Provide the (x, y) coordinate of the cell's center where the given text is located.  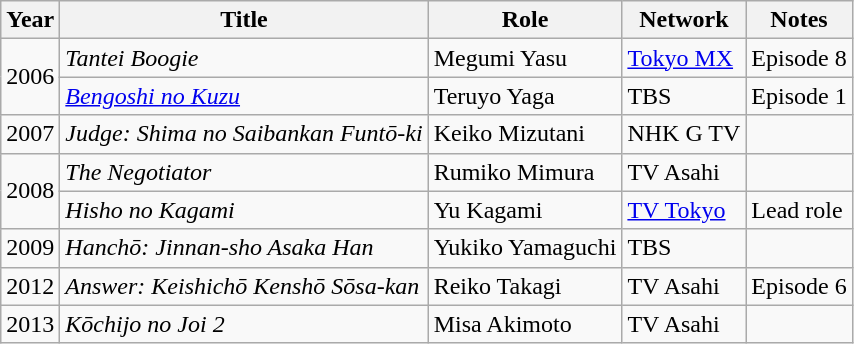
Notes (799, 20)
Episode 1 (799, 96)
Teruyo Yaga (525, 96)
Bengoshi no Kuzu (244, 96)
NHK G TV (684, 134)
TV Tokyo (684, 210)
Yukiko Yamaguchi (525, 248)
Tokyo MX (684, 58)
Episode 6 (799, 286)
Megumi Yasu (525, 58)
Title (244, 20)
Hanchō: Jinnan-sho Asaka Han (244, 248)
Judge: Shima no Saibankan Funtō-ki (244, 134)
Tantei Boogie (244, 58)
Misa Akimoto (525, 324)
2013 (30, 324)
2008 (30, 191)
Reiko Takagi (525, 286)
Answer: Keishichō Kenshō Sōsa-kan (244, 286)
Keiko Mizutani (525, 134)
Kōchijo no Joi 2 (244, 324)
Yu Kagami (525, 210)
2007 (30, 134)
2006 (30, 77)
Hisho no Kagami (244, 210)
Network (684, 20)
Role (525, 20)
Lead role (799, 210)
Rumiko Mimura (525, 172)
2012 (30, 286)
The Negotiator (244, 172)
2009 (30, 248)
Year (30, 20)
Episode 8 (799, 58)
